Locate the cell with the specified text and output its [X, Y] center coordinate. 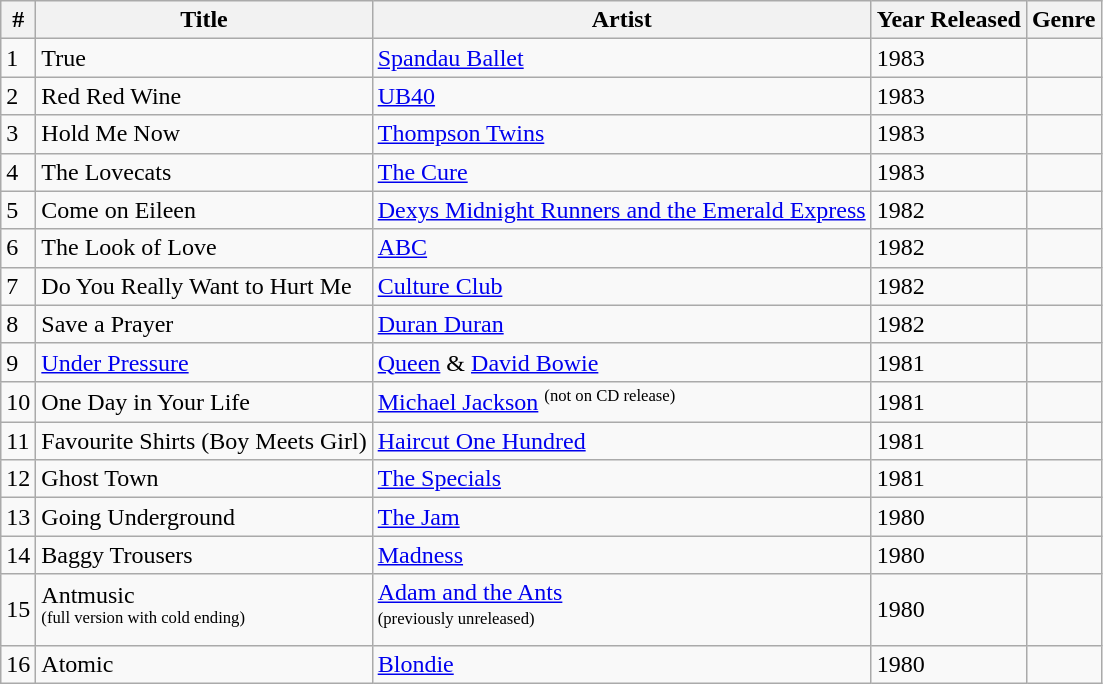
Save a Prayer [204, 324]
Under Pressure [204, 362]
Thompson Twins [622, 134]
Atomic [204, 664]
The Jam [622, 517]
10 [18, 401]
6 [18, 248]
The Lovecats [204, 172]
Hold Me Now [204, 134]
1 [18, 58]
Ghost Town [204, 479]
Spandau Ballet [622, 58]
Come on Eileen [204, 210]
5 [18, 210]
11 [18, 441]
16 [18, 664]
Do You Really Want to Hurt Me [204, 286]
Madness [622, 555]
One Day in Your Life [204, 401]
12 [18, 479]
True [204, 58]
Genre [1064, 20]
14 [18, 555]
13 [18, 517]
Red Red Wine [204, 96]
Haircut One Hundred [622, 441]
Queen & David Bowie [622, 362]
UB40 [622, 96]
Blondie [622, 664]
ABC [622, 248]
2 [18, 96]
Dexys Midnight Runners and the Emerald Express [622, 210]
15 [18, 610]
Duran Duran [622, 324]
The Look of Love [204, 248]
Artist [622, 20]
Michael Jackson (not on CD release) [622, 401]
Baggy Trousers [204, 555]
Favourite Shirts (Boy Meets Girl) [204, 441]
4 [18, 172]
The Specials [622, 479]
Title [204, 20]
Going Underground [204, 517]
Year Released [948, 20]
8 [18, 324]
9 [18, 362]
Adam and the Ants(previously unreleased) [622, 610]
Culture Club [622, 286]
# [18, 20]
The Cure [622, 172]
3 [18, 134]
7 [18, 286]
Antmusic(full version with cold ending) [204, 610]
